Extract the (X, Y) coordinate from the center of the cell holding the provided text.  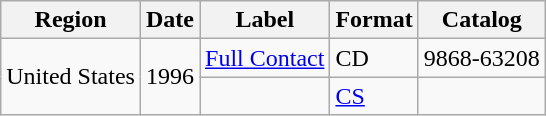
Date (170, 20)
Full Contact (265, 58)
CD (374, 58)
1996 (170, 77)
Label (265, 20)
Catalog (482, 20)
Format (374, 20)
United States (71, 77)
Region (71, 20)
9868-63208 (482, 58)
CS (374, 96)
